Identify which cell holds the provided text, then report its (x, y) central coordinate. 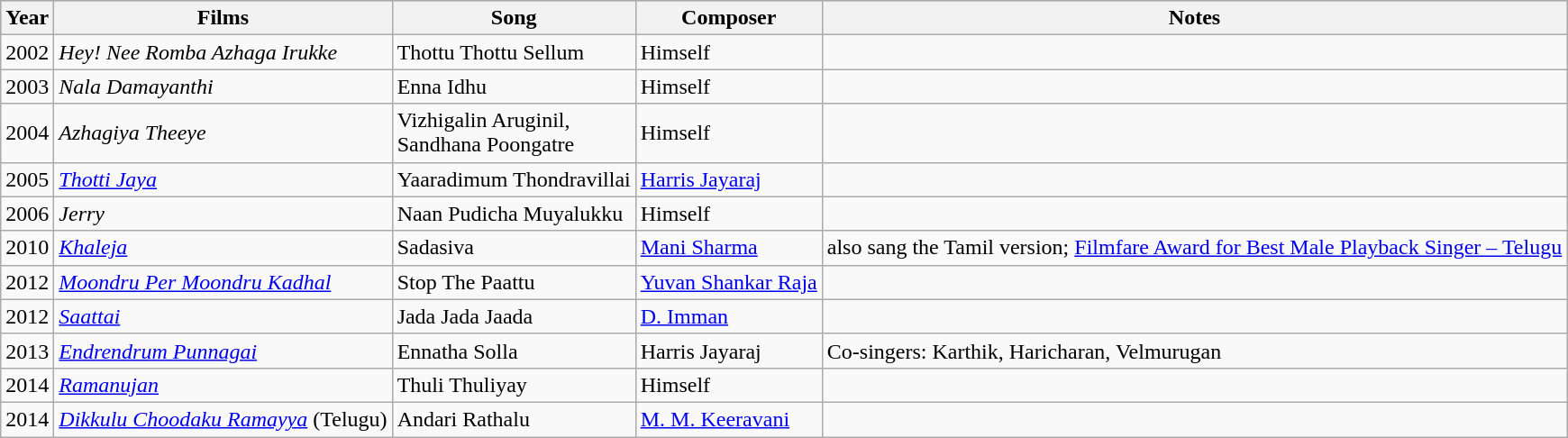
Endrendrum Punnagai (223, 351)
Dikkulu Choodaku Ramayya (Telugu) (223, 419)
Khaleja (223, 248)
Year (27, 18)
Naan Pudicha Muyalukku (514, 214)
2005 (27, 179)
Jada Jada Jaada (514, 316)
also sang the Tamil version; Filmfare Award for Best Male Playback Singer – Telugu (1194, 248)
2010 (27, 248)
Mani Sharma (728, 248)
Co-singers: Karthik, Haricharan, Velmurugan (1194, 351)
Yaaradimum Thondravillai (514, 179)
Azhagiya Theeye (223, 133)
Song (514, 18)
Jerry (223, 214)
2013 (27, 351)
2004 (27, 133)
Thuli Thuliyay (514, 385)
Nala Damayanthi (223, 87)
Vizhigalin Aruginil,Sandhana Poongatre (514, 133)
2002 (27, 52)
Yuvan Shankar Raja (728, 282)
Saattai (223, 316)
Notes (1194, 18)
Hey! Nee Romba Azhaga Irukke (223, 52)
Films (223, 18)
Thotti Jaya (223, 179)
Stop The Paattu (514, 282)
Ramanujan (223, 385)
Andari Rathalu (514, 419)
Composer (728, 18)
Enna Idhu (514, 87)
Moondru Per Moondru Kadhal (223, 282)
M. M. Keeravani (728, 419)
Ennatha Solla (514, 351)
D. Imman (728, 316)
Thottu Thottu Sellum (514, 52)
Sadasiva (514, 248)
2006 (27, 214)
2003 (27, 87)
